Output the [x, y] coordinate of the center of the cell containing the given text.  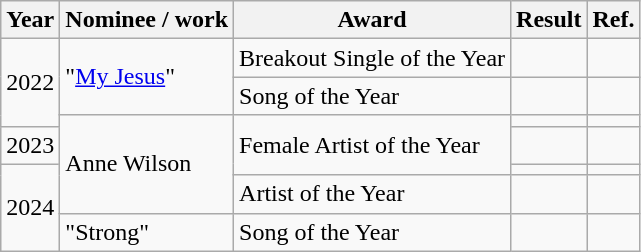
Anne Wilson [147, 164]
2023 [30, 145]
"My Jesus" [147, 77]
Result [549, 20]
2024 [30, 208]
"Strong" [147, 232]
Award [372, 20]
Breakout Single of the Year [372, 58]
Year [30, 20]
Ref. [614, 20]
Nominee / work [147, 20]
Artist of the Year [372, 194]
Female Artist of the Year [372, 145]
2022 [30, 82]
